Find where the given text appears and provide that cell's center as (x, y) coordinate. 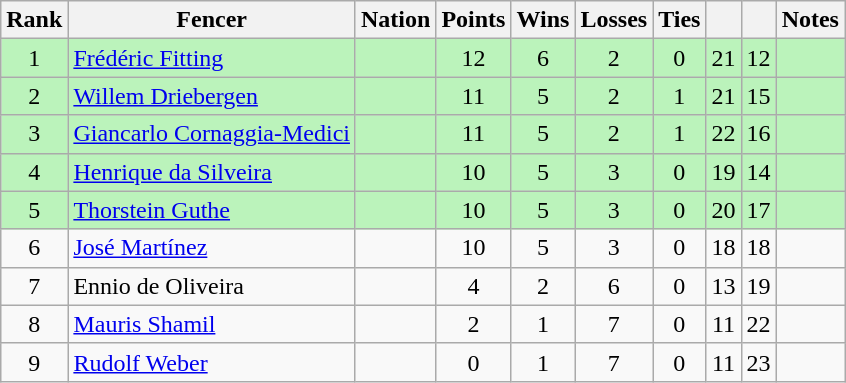
Ties (680, 20)
Thorstein Guthe (212, 210)
8 (34, 324)
Fencer (212, 20)
Henrique da Silveira (212, 172)
Notes (810, 20)
23 (758, 362)
9 (34, 362)
Nation (395, 20)
Losses (614, 20)
14 (758, 172)
Rank (34, 20)
Rudolf Weber (212, 362)
16 (758, 134)
Points (474, 20)
Giancarlo Cornaggia-Medici (212, 134)
17 (758, 210)
Wins (543, 20)
Ennio de Oliveira (212, 286)
20 (724, 210)
13 (724, 286)
Willem Driebergen (212, 96)
Mauris Shamil (212, 324)
Frédéric Fitting (212, 58)
15 (758, 96)
José Martínez (212, 248)
